Scan for the cell matching the given text and deliver its (X, Y) coordinate at center. 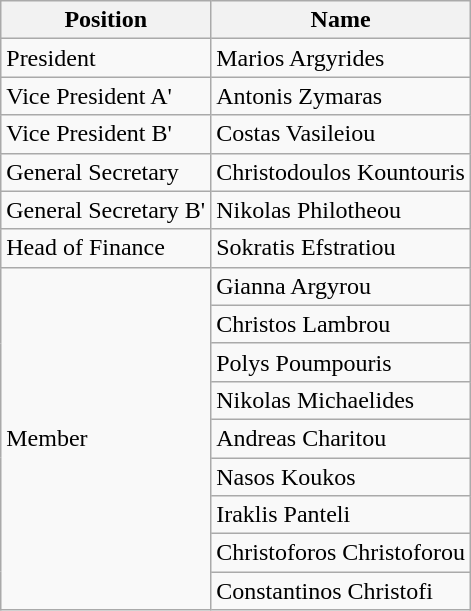
Vice President B' (106, 134)
Vice President A' (106, 96)
General Secretary B' (106, 210)
General Secretary (106, 172)
Christoforos Christoforou (341, 553)
Nikolas Philotheou (341, 210)
Name (341, 20)
Marios Argyrides (341, 58)
Christodoulos Kountouris (341, 172)
Sokratis Efstratiou (341, 248)
Nasos Koukos (341, 477)
Constantinos Christofi (341, 591)
Antonis Zymaras (341, 96)
Christos Lambrou (341, 324)
Gianna Argyrou (341, 286)
Andreas Charitou (341, 438)
Member (106, 438)
Costas Vasileiou (341, 134)
Position (106, 20)
Iraklis Panteli (341, 515)
Polys Poumpouris (341, 362)
President (106, 58)
Head of Finance (106, 248)
Nikolas Michaelides (341, 400)
